Scan for the cell matching the given text and deliver its [X, Y] coordinate at center. 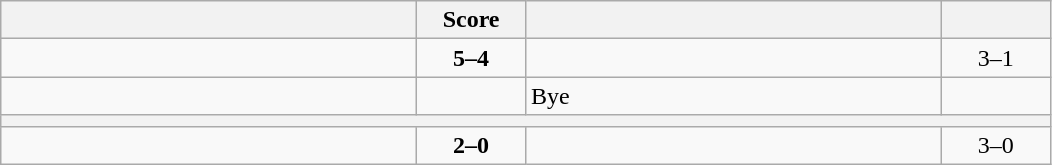
3–0 [996, 145]
5–4 [472, 58]
3–1 [996, 58]
2–0 [472, 145]
Score [472, 20]
Bye [733, 96]
